Output the [X, Y] coordinate of the center of the cell containing the given text.  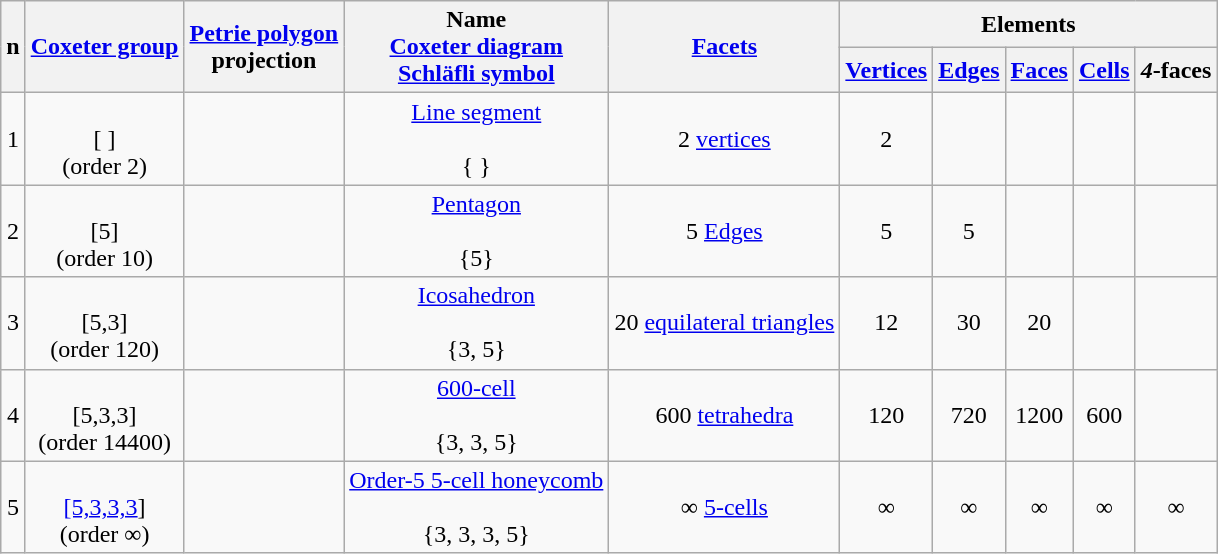
Petrie polygonprojection [264, 47]
1 [13, 139]
720 [969, 415]
[ ](order 2) [104, 139]
600 tetrahedra [724, 415]
600-cell{3, 3, 5} [476, 415]
[5,3](order 120) [104, 323]
3 [13, 323]
2 vertices [724, 139]
Facets [724, 47]
Faces [1039, 70]
n [13, 47]
20 equilateral triangles [724, 323]
Line segment{ } [476, 139]
Pentagon{5} [476, 231]
Coxeter group [104, 47]
Elements [1028, 24]
4 [13, 415]
5 Edges [724, 231]
[5](order 10) [104, 231]
20 [1039, 323]
1200 [1039, 415]
Cells [1104, 70]
Vertices [886, 70]
Icosahedron{3, 5} [476, 323]
Order-5 5-cell honeycomb{3, 3, 3, 5} [476, 507]
120 [886, 415]
∞ 5-cells [724, 507]
30 [969, 323]
12 [886, 323]
4-faces [1176, 70]
NameCoxeter diagramSchläfli symbol [476, 47]
600 [1104, 415]
Edges [969, 70]
[5,3,3,3](order ∞) [104, 507]
[5,3,3](order 14400) [104, 415]
